Scan for the cell matching the given text and deliver its [x, y] coordinate at center. 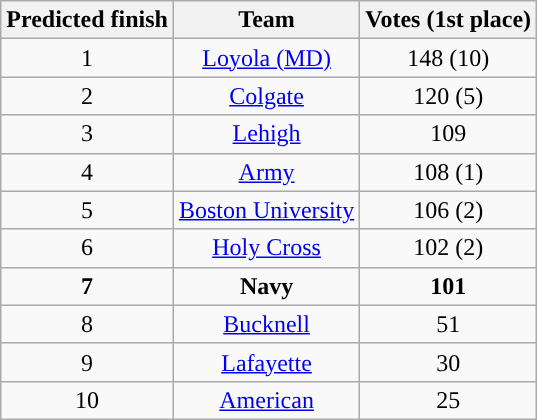
American [266, 400]
Lehigh [266, 134]
Loyola (MD) [266, 58]
8 [88, 324]
5 [88, 210]
148 (10) [448, 58]
10 [88, 400]
101 [448, 286]
51 [448, 324]
102 (2) [448, 248]
109 [448, 134]
Votes (1st place) [448, 20]
1 [88, 58]
9 [88, 362]
Predicted finish [88, 20]
Bucknell [266, 324]
Navy [266, 286]
2 [88, 96]
Boston University [266, 210]
4 [88, 172]
Holy Cross [266, 248]
6 [88, 248]
Army [266, 172]
108 (1) [448, 172]
Lafayette [266, 362]
25 [448, 400]
Team [266, 20]
3 [88, 134]
106 (2) [448, 210]
120 (5) [448, 96]
30 [448, 362]
7 [88, 286]
Colgate [266, 96]
